Find where the given text appears and provide that cell's center as (X, Y) coordinate. 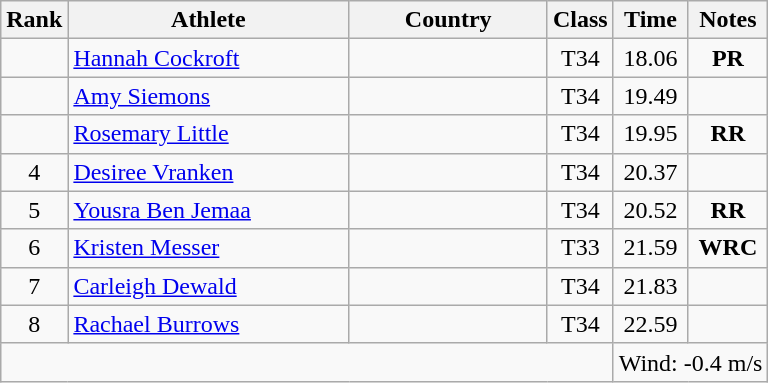
Kristen Messer (208, 248)
5 (34, 210)
Athlete (208, 20)
WRC (728, 248)
20.52 (650, 210)
19.49 (650, 96)
Country (448, 20)
6 (34, 248)
Time (650, 20)
22.59 (650, 324)
Wind: -0.4 m/s (690, 362)
18.06 (650, 58)
Yousra Ben Jemaa (208, 210)
Carleigh Dewald (208, 286)
Desiree Vranken (208, 172)
8 (34, 324)
21.83 (650, 286)
Hannah Cockroft (208, 58)
Class (580, 20)
19.95 (650, 134)
PR (728, 58)
7 (34, 286)
T33 (580, 248)
21.59 (650, 248)
Rosemary Little (208, 134)
Notes (728, 20)
Rank (34, 20)
Rachael Burrows (208, 324)
4 (34, 172)
20.37 (650, 172)
Amy Siemons (208, 96)
